Pinpoint the cell where the given text exists, returning its [X, Y] midpoint coordinate. 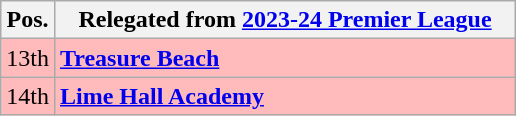
Pos. [28, 20]
Relegated from 2023-24 Premier League [284, 20]
13th [28, 58]
Treasure Beach [284, 58]
14th [28, 96]
Lime Hall Academy [284, 96]
